From the cell containing the given text, extract its center point as (X, Y) coordinate. 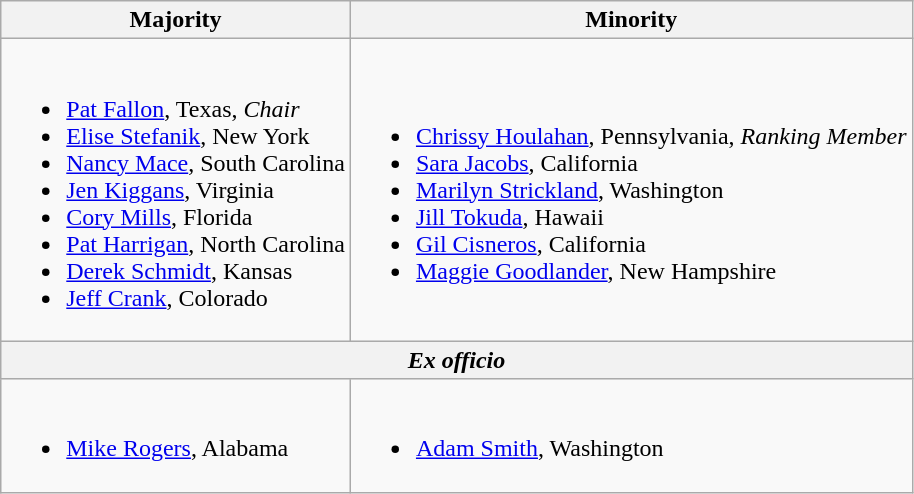
Ex officio (456, 360)
Minority (631, 20)
Adam Smith, Washington (631, 436)
Majority (176, 20)
Mike Rogers, Alabama (176, 436)
